Capture the cell that displays the provided text and extract its [X, Y] central coordinate. 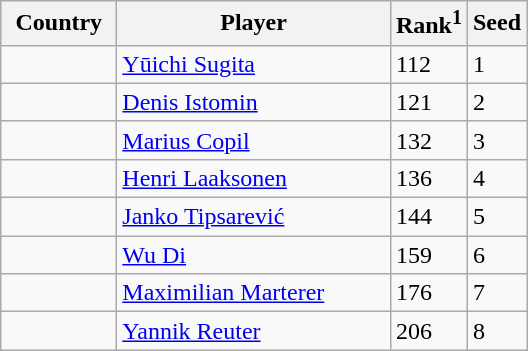
136 [428, 178]
Player [254, 24]
1 [496, 64]
144 [428, 217]
Marius Copil [254, 140]
Wu Di [254, 255]
Yūichi Sugita [254, 64]
2 [496, 102]
3 [496, 140]
Rank1 [428, 24]
Country [59, 24]
4 [496, 178]
8 [496, 331]
Henri Laaksonen [254, 178]
121 [428, 102]
Seed [496, 24]
159 [428, 255]
112 [428, 64]
176 [428, 293]
Janko Tipsarević [254, 217]
6 [496, 255]
7 [496, 293]
Maximilian Marterer [254, 293]
132 [428, 140]
Denis Istomin [254, 102]
Yannik Reuter [254, 331]
5 [496, 217]
206 [428, 331]
